Locate the cell with the specified text and output its (X, Y) center coordinate. 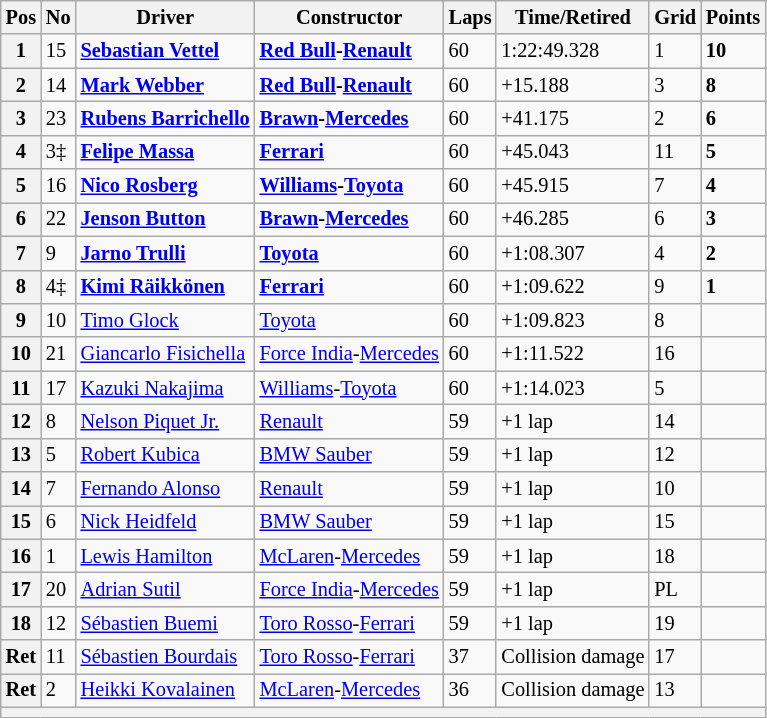
Kimi Räikkönen (166, 287)
Sébastien Bourdais (166, 657)
21 (58, 354)
Grid (675, 17)
Adrian Sutil (166, 589)
36 (470, 690)
Kazuki Nakajima (166, 388)
No (58, 17)
PL (675, 589)
Constructor (350, 17)
+1:08.307 (572, 253)
Lewis Hamilton (166, 556)
Mark Webber (166, 85)
+1:14.023 (572, 388)
Giancarlo Fisichella (166, 354)
Points (733, 17)
Nick Heidfeld (166, 522)
Robert Kubica (166, 455)
Time/Retired (572, 17)
Laps (470, 17)
37 (470, 657)
1:22:49.328 (572, 51)
Fernando Alonso (166, 489)
19 (675, 623)
22 (58, 219)
Sebastian Vettel (166, 51)
Jarno Trulli (166, 253)
+15.188 (572, 85)
Nico Rosberg (166, 186)
Pos (21, 17)
Driver (166, 17)
23 (58, 118)
Heikki Kovalainen (166, 690)
3‡ (58, 152)
4‡ (58, 287)
+1:09.823 (572, 320)
+1:11.522 (572, 354)
Jenson Button (166, 219)
+45.915 (572, 186)
Felipe Massa (166, 152)
Timo Glock (166, 320)
+41.175 (572, 118)
20 (58, 589)
Nelson Piquet Jr. (166, 421)
Rubens Barrichello (166, 118)
+1:09.622 (572, 287)
Sébastien Buemi (166, 623)
+45.043 (572, 152)
+46.285 (572, 219)
